Provide the (x, y) coordinate of the cell's center where the given text is located.  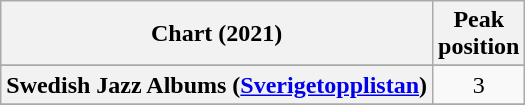
Swedish Jazz Albums (Sverigetopplistan) (217, 85)
Peakposition (479, 34)
Chart (2021) (217, 34)
3 (479, 85)
